Provide the [X, Y] coordinate of the cell's center where the given text is located.  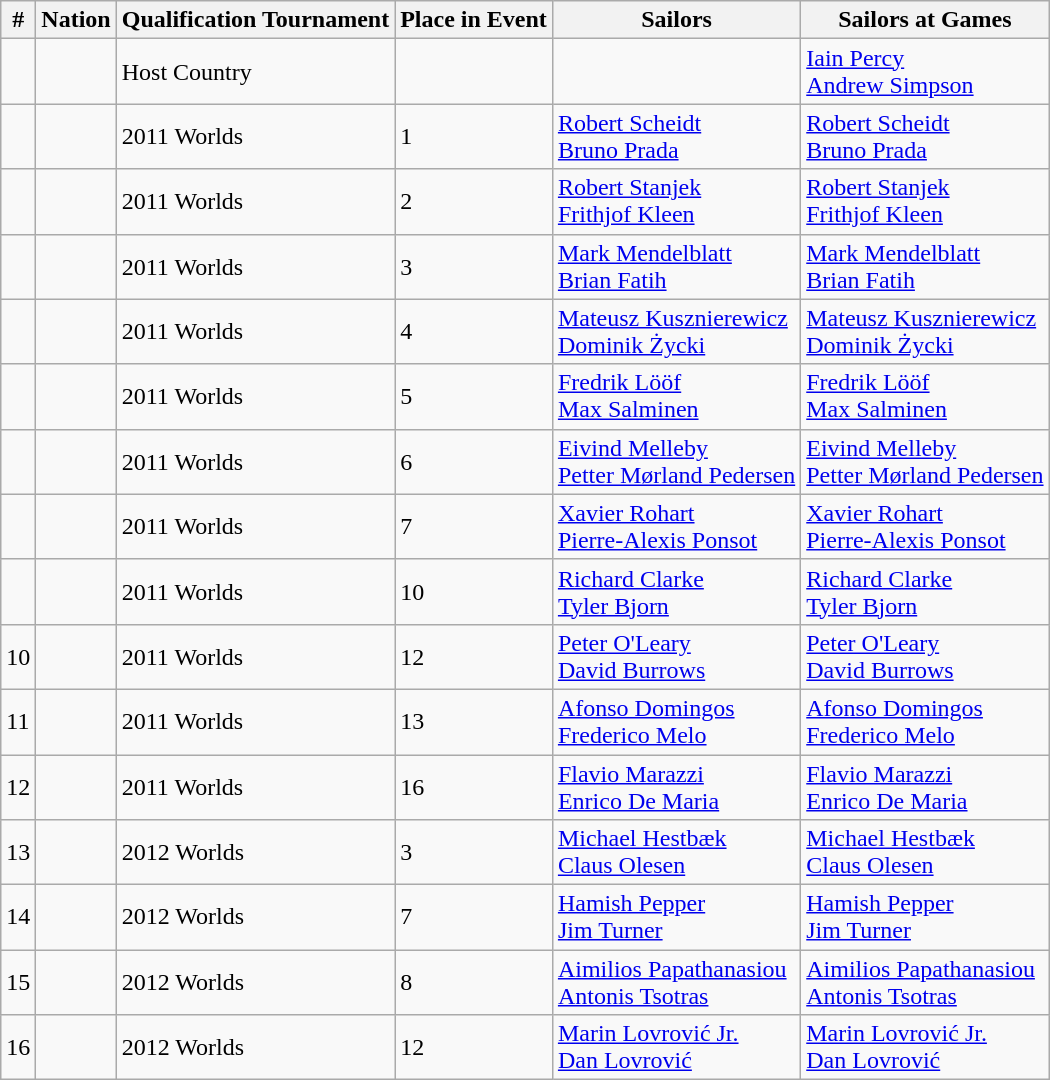
6 [474, 462]
1 [474, 136]
Host Country [255, 72]
Sailors at Games [925, 20]
2 [474, 202]
Iain PercyAndrew Simpson [925, 72]
15 [18, 982]
# [18, 20]
Nation [76, 20]
5 [474, 396]
Sailors [676, 20]
Qualification Tournament [255, 20]
14 [18, 918]
11 [18, 722]
Place in Event [474, 20]
4 [474, 332]
8 [474, 982]
